Scan for the cell matching the given text and deliver its [x, y] coordinate at center. 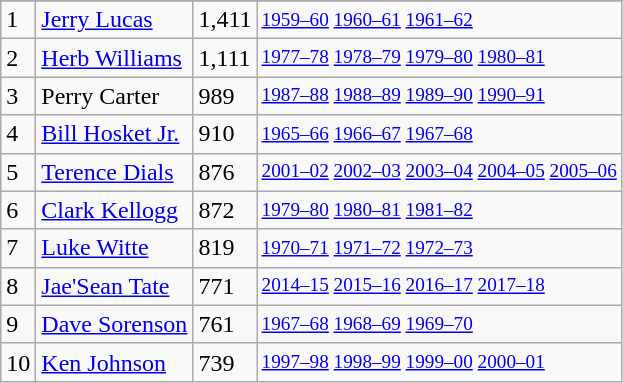
Jerry Lucas [114, 20]
Luke Witte [114, 248]
1997–98 1998–99 1999–00 2000–01 [439, 362]
739 [225, 362]
Dave Sorenson [114, 324]
Terence Dials [114, 172]
Clark Kellogg [114, 210]
1967–68 1968–69 1969–70 [439, 324]
1979–80 1980–81 1981–82 [439, 210]
Herb Williams [114, 58]
1970–71 1971–72 1972–73 [439, 248]
8 [18, 286]
6 [18, 210]
10 [18, 362]
1987–88 1988–89 1989–90 1990–91 [439, 96]
Jae'Sean Tate [114, 286]
989 [225, 96]
7 [18, 248]
Bill Hosket Jr. [114, 134]
4 [18, 134]
771 [225, 286]
910 [225, 134]
Ken Johnson [114, 362]
3 [18, 96]
9 [18, 324]
5 [18, 172]
872 [225, 210]
876 [225, 172]
761 [225, 324]
1,111 [225, 58]
2001–02 2002–03 2003–04 2004–05 2005–06 [439, 172]
Perry Carter [114, 96]
2 [18, 58]
819 [225, 248]
1977–78 1978–79 1979–80 1980–81 [439, 58]
2014–15 2015–16 2016–17 2017–18 [439, 286]
1959–60 1960–61 1961–62 [439, 20]
1 [18, 20]
1,411 [225, 20]
1965–66 1966–67 1967–68 [439, 134]
